Output the [x, y] coordinate of the center of the cell containing the given text.  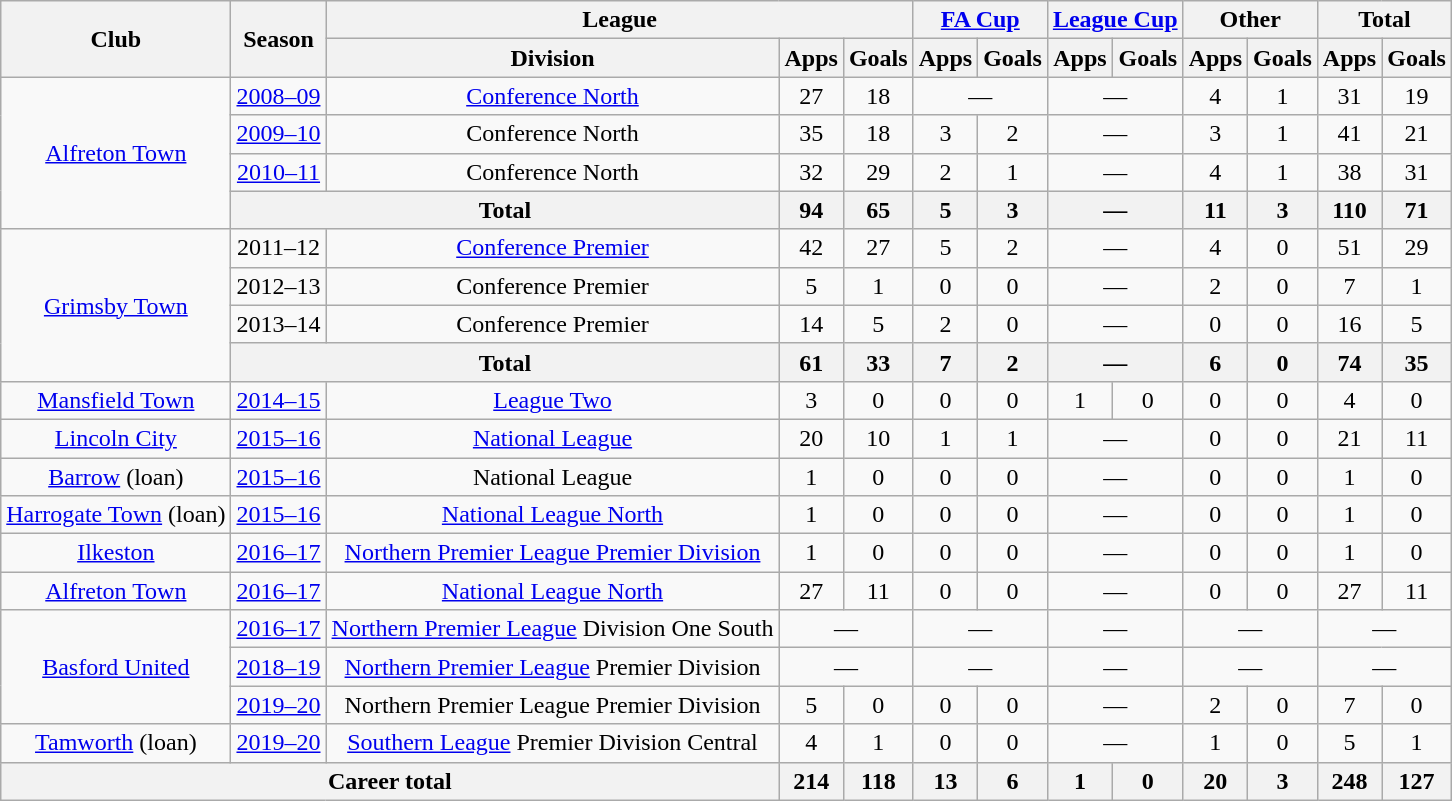
Mansfield Town [116, 400]
74 [1349, 362]
94 [811, 210]
2010–11 [278, 172]
61 [811, 362]
214 [811, 781]
71 [1417, 210]
Career total [390, 781]
Ilkeston [116, 553]
10 [878, 438]
13 [945, 781]
Northern Premier League Division One South [552, 629]
51 [1349, 248]
2018–19 [278, 667]
League [620, 20]
Basford United [116, 667]
2014–15 [278, 400]
118 [878, 781]
Division [552, 58]
41 [1349, 134]
38 [1349, 172]
Harrogate Town (loan) [116, 515]
16 [1349, 324]
Grimsby Town [116, 305]
2013–14 [278, 324]
Club [116, 39]
14 [811, 324]
Southern League Premier Division Central [552, 743]
Tamworth (loan) [116, 743]
19 [1417, 96]
League Cup [1115, 20]
FA Cup [980, 20]
Barrow (loan) [116, 477]
127 [1417, 781]
Lincoln City [116, 438]
2011–12 [278, 248]
42 [811, 248]
33 [878, 362]
Season [278, 39]
Other [1250, 20]
2012–13 [278, 286]
248 [1349, 781]
65 [878, 210]
2008–09 [278, 96]
League Two [552, 400]
32 [811, 172]
2009–10 [278, 134]
110 [1349, 210]
